Locate the cell with the specified text and output its [X, Y] center coordinate. 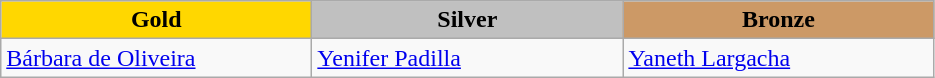
Yenifer Padilla [468, 58]
Gold [156, 20]
Yaneth Largacha [778, 58]
Bronze [778, 20]
Bárbara de Oliveira [156, 58]
Silver [468, 20]
